Extract the [X, Y] coordinate from the center of the cell holding the provided text.  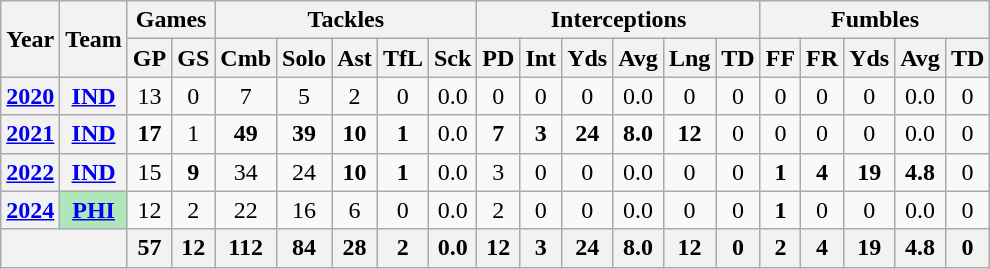
Team [94, 39]
13 [149, 96]
GS [194, 58]
28 [355, 248]
Solo [304, 58]
PHI [94, 210]
57 [149, 248]
22 [246, 210]
16 [304, 210]
2021 [30, 134]
FR [822, 58]
Fumbles [875, 20]
34 [246, 172]
Int [541, 58]
39 [304, 134]
FF [780, 58]
TfL [402, 58]
Year [30, 39]
Lng [689, 58]
112 [246, 248]
Interceptions [618, 20]
84 [304, 248]
Ast [355, 58]
PD [498, 58]
6 [355, 210]
15 [149, 172]
2022 [30, 172]
Tackles [346, 20]
17 [149, 134]
2024 [30, 210]
2020 [30, 96]
Cmb [246, 58]
GP [149, 58]
49 [246, 134]
Sck [452, 58]
Games [170, 20]
9 [194, 172]
5 [304, 96]
